Identify which cell holds the provided text, then report its [X, Y] central coordinate. 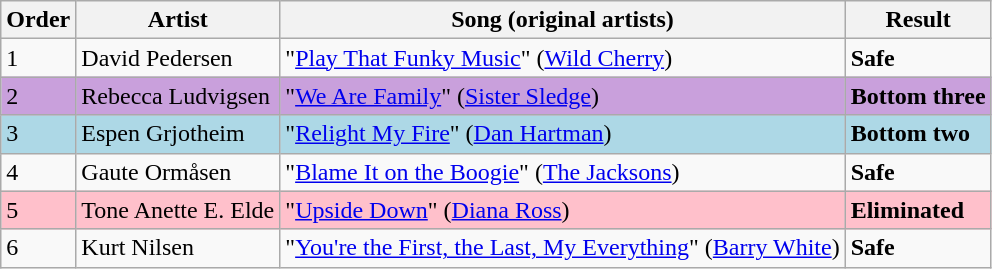
5 [38, 210]
4 [38, 172]
Order [38, 20]
"Relight My Fire" (Dan Hartman) [562, 134]
"We Are Family" (Sister Sledge) [562, 96]
Bottom two [918, 134]
"Upside Down" (Diana Ross) [562, 210]
David Pedersen [178, 58]
Gaute Ormåsen [178, 172]
1 [38, 58]
Tone Anette E. Elde [178, 210]
Espen Grjotheim [178, 134]
Rebecca Ludvigsen [178, 96]
Result [918, 20]
Song (original artists) [562, 20]
Artist [178, 20]
2 [38, 96]
"You're the First, the Last, My Everything" (Barry White) [562, 248]
"Blame It on the Boogie" (The Jacksons) [562, 172]
6 [38, 248]
Kurt Nilsen [178, 248]
Eliminated [918, 210]
3 [38, 134]
Bottom three [918, 96]
"Play That Funky Music" (Wild Cherry) [562, 58]
